For the text-containing cell, return its midpoint in (X, Y) coordinate format. 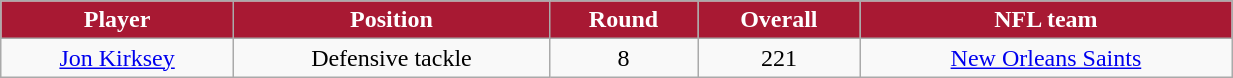
Jon Kirksey (118, 58)
8 (623, 58)
NFL team (1046, 20)
Overall (780, 20)
Position (391, 20)
Round (623, 20)
Defensive tackle (391, 58)
Player (118, 20)
New Orleans Saints (1046, 58)
221 (780, 58)
